Capture the cell that displays the provided text and extract its [x, y] central coordinate. 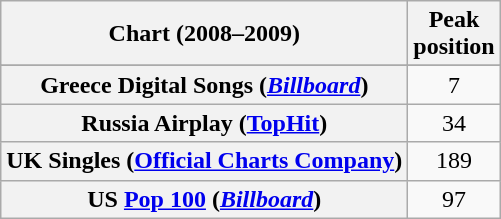
Russia Airplay (TopHit) [204, 123]
7 [454, 85]
Chart (2008–2009) [204, 34]
UK Singles (Official Charts Company) [204, 161]
34 [454, 123]
Peakposition [454, 34]
US Pop 100 (Billboard) [204, 199]
Greece Digital Songs (Billboard) [204, 85]
97 [454, 199]
189 [454, 161]
